Detect which cell encompasses the target text, then output its [X, Y] center coordinate. 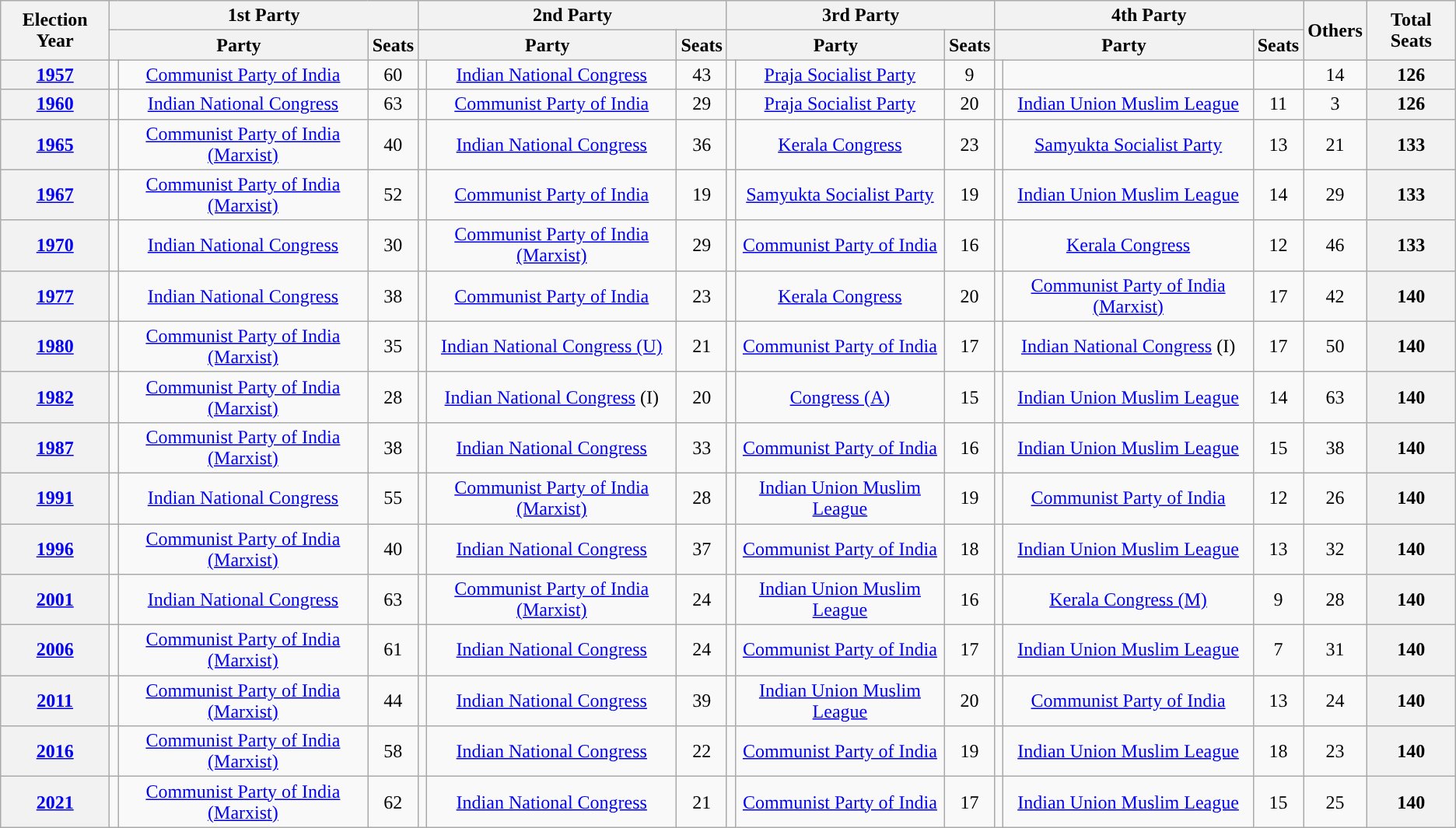
1957 [55, 75]
2016 [55, 751]
1980 [55, 347]
Others [1335, 30]
Congress (A) [840, 397]
1991 [55, 498]
2011 [55, 701]
4th Party [1150, 16]
Indian National Congress (U) [552, 347]
2021 [55, 802]
61 [393, 650]
22 [702, 751]
46 [1335, 246]
1977 [55, 295]
25 [1335, 802]
1996 [55, 549]
33 [702, 448]
Kerala Congress (M) [1128, 600]
Election Year [55, 30]
50 [1335, 347]
1965 [55, 145]
3 [1335, 104]
1970 [55, 246]
1982 [55, 397]
39 [702, 701]
42 [1335, 295]
1987 [55, 448]
11 [1278, 104]
1960 [55, 104]
36 [702, 145]
30 [393, 246]
37 [702, 549]
26 [1335, 498]
52 [393, 194]
43 [702, 75]
1967 [55, 194]
7 [1278, 650]
3rd Party [860, 16]
2nd Party [572, 16]
55 [393, 498]
31 [1335, 650]
58 [393, 751]
44 [393, 701]
2001 [55, 600]
32 [1335, 549]
35 [393, 347]
Total Seats [1411, 30]
1st Party [264, 16]
2006 [55, 650]
60 [393, 75]
62 [393, 802]
